Scan for the cell matching the given text and deliver its [X, Y] coordinate at center. 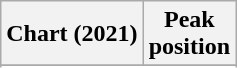
Chart (2021) [72, 34]
Peakposition [189, 34]
